Determine the [x, y] coordinate at the center of the cell enclosing the given text.  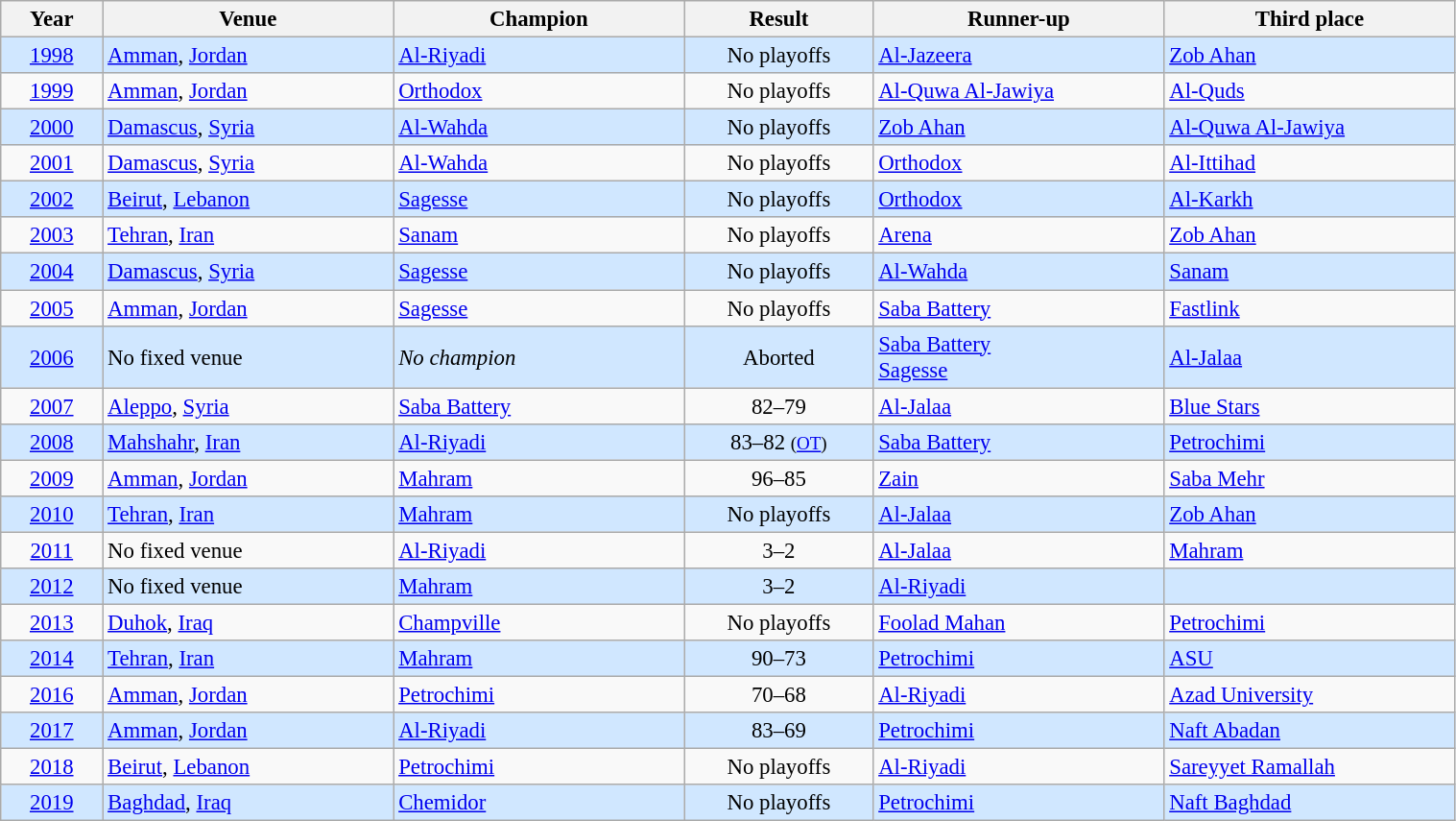
Al-Karkh [1309, 200]
Arena [1019, 235]
Azad University [1309, 695]
ASU [1309, 659]
2011 [52, 550]
No champion [539, 357]
2005 [52, 308]
2002 [52, 200]
70–68 [779, 695]
1999 [52, 91]
Al-Ittihad [1309, 163]
Al-Quds [1309, 91]
2012 [52, 587]
Runner-up [1019, 19]
Chemidor [539, 803]
2018 [52, 767]
Saba Mehr [1309, 478]
Sareyyet Ramallah [1309, 767]
Aborted [779, 357]
2007 [52, 406]
Result [779, 19]
Blue Stars [1309, 406]
2003 [52, 235]
Naft Baghdad [1309, 803]
Third place [1309, 19]
2004 [52, 272]
96–85 [779, 478]
2019 [52, 803]
Venue [248, 19]
Year [52, 19]
Zain [1019, 478]
2014 [52, 659]
2017 [52, 731]
2010 [52, 515]
83–82 (OT) [779, 442]
2001 [52, 163]
Mahshahr, Iran [248, 442]
Duhok, Iraq [248, 622]
Champion [539, 19]
90–73 [779, 659]
2009 [52, 478]
Naft Abadan [1309, 731]
2006 [52, 357]
Fastlink [1309, 308]
82–79 [779, 406]
Baghdad, Iraq [248, 803]
83–69 [779, 731]
1998 [52, 56]
Foolad Mahan [1019, 622]
Al-Jazeera [1019, 56]
2016 [52, 695]
Aleppo, Syria [248, 406]
2008 [52, 442]
2000 [52, 128]
Saba Battery Sagesse [1019, 357]
Champville [539, 622]
2013 [52, 622]
